Return (x, y) of the center of cell containing provided text 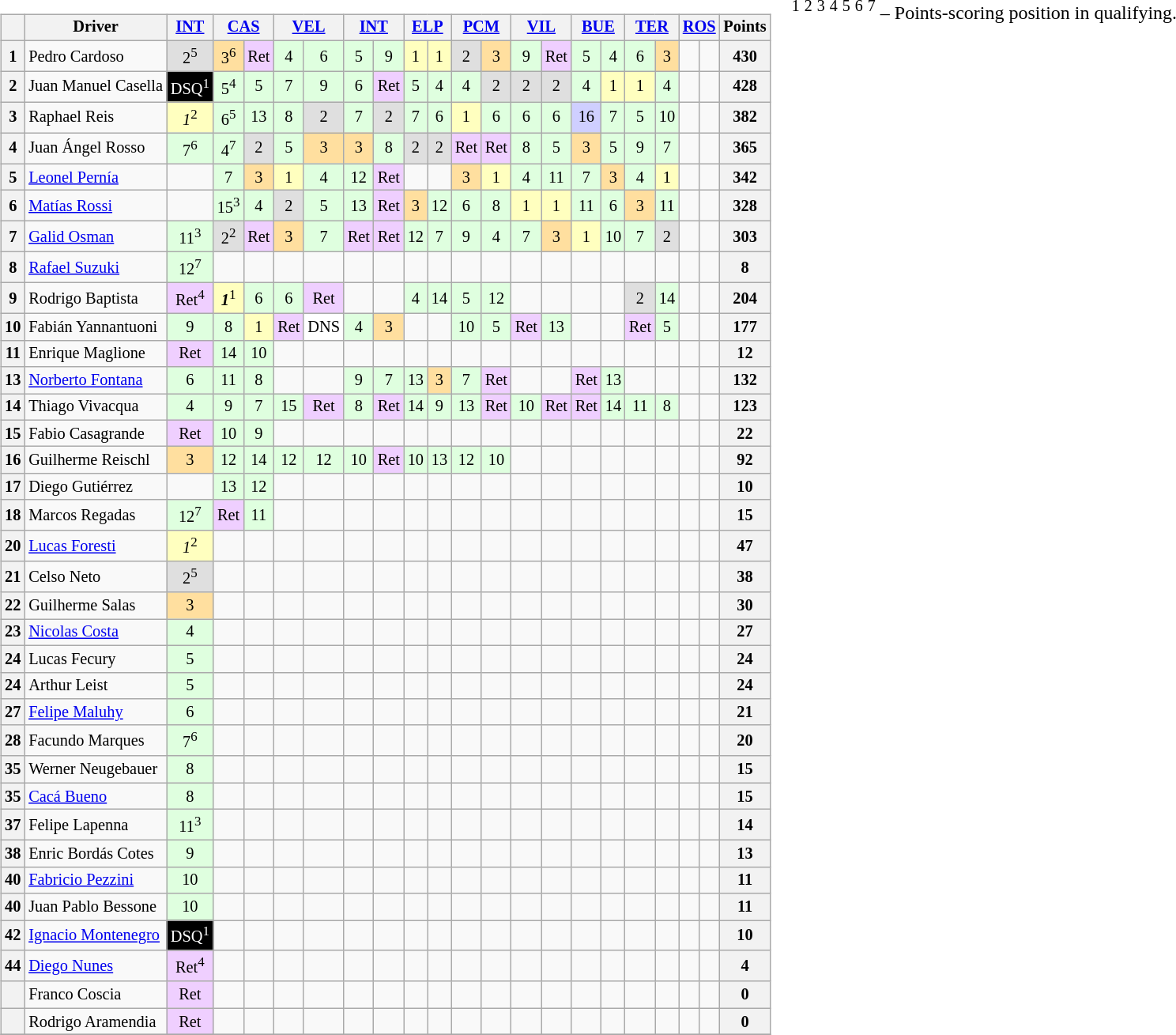
36 (229, 55)
Enric Bordás Cotes (96, 854)
54 (229, 87)
Guilherme Salas (96, 606)
Juan Manuel Casella (96, 87)
Facundo Marques (96, 740)
30 (745, 606)
342 (745, 177)
204 (745, 299)
65 (229, 117)
23 (13, 633)
28 (13, 740)
VIL (541, 28)
Marcos Regadas (96, 516)
Werner Neugebauer (96, 769)
42 (13, 936)
303 (745, 237)
TER (652, 28)
Felipe Lapenna (96, 825)
Matías Rossi (96, 206)
92 (745, 460)
Diego Gutiérrez (96, 487)
328 (745, 206)
BUE (598, 28)
Lucas Foresti (96, 546)
430 (745, 55)
Rodrigo Aramendia (96, 1022)
Enrique Maglione (96, 353)
CAS (243, 28)
177 (745, 327)
Guilherme Reischl (96, 460)
Franco Coscia (96, 995)
382 (745, 117)
18 (13, 516)
ROS (699, 28)
Arthur Leist (96, 686)
Fabricio Pezzini (96, 880)
153 (229, 206)
DNS (323, 327)
Fabián Yannantuoni (96, 327)
37 (13, 825)
123 (745, 407)
Leonel Pernía (96, 177)
VEL (308, 28)
Norberto Fontana (96, 380)
Rodrigo Baptista (96, 299)
17 (13, 487)
Fabio Casagrande (96, 433)
Celso Neto (96, 577)
Felipe Maluhy (96, 712)
Juan Ángel Rosso (96, 149)
Pedro Cardoso (96, 55)
Diego Nunes (96, 966)
Galid Osman (96, 237)
Cacá Bueno (96, 796)
Lucas Fecury (96, 659)
Points (745, 28)
Raphael Reis (96, 117)
365 (745, 149)
Rafael Suzuki (96, 267)
Driver (96, 28)
ELP (428, 28)
428 (745, 87)
132 (745, 380)
44 (13, 966)
Nicolas Costa (96, 633)
Thiago Vivacqua (96, 407)
Juan Pablo Bessone (96, 907)
Ignacio Montenegro (96, 936)
PCM (481, 28)
